Scan for the cell matching the given text and deliver its [x, y] coordinate at center. 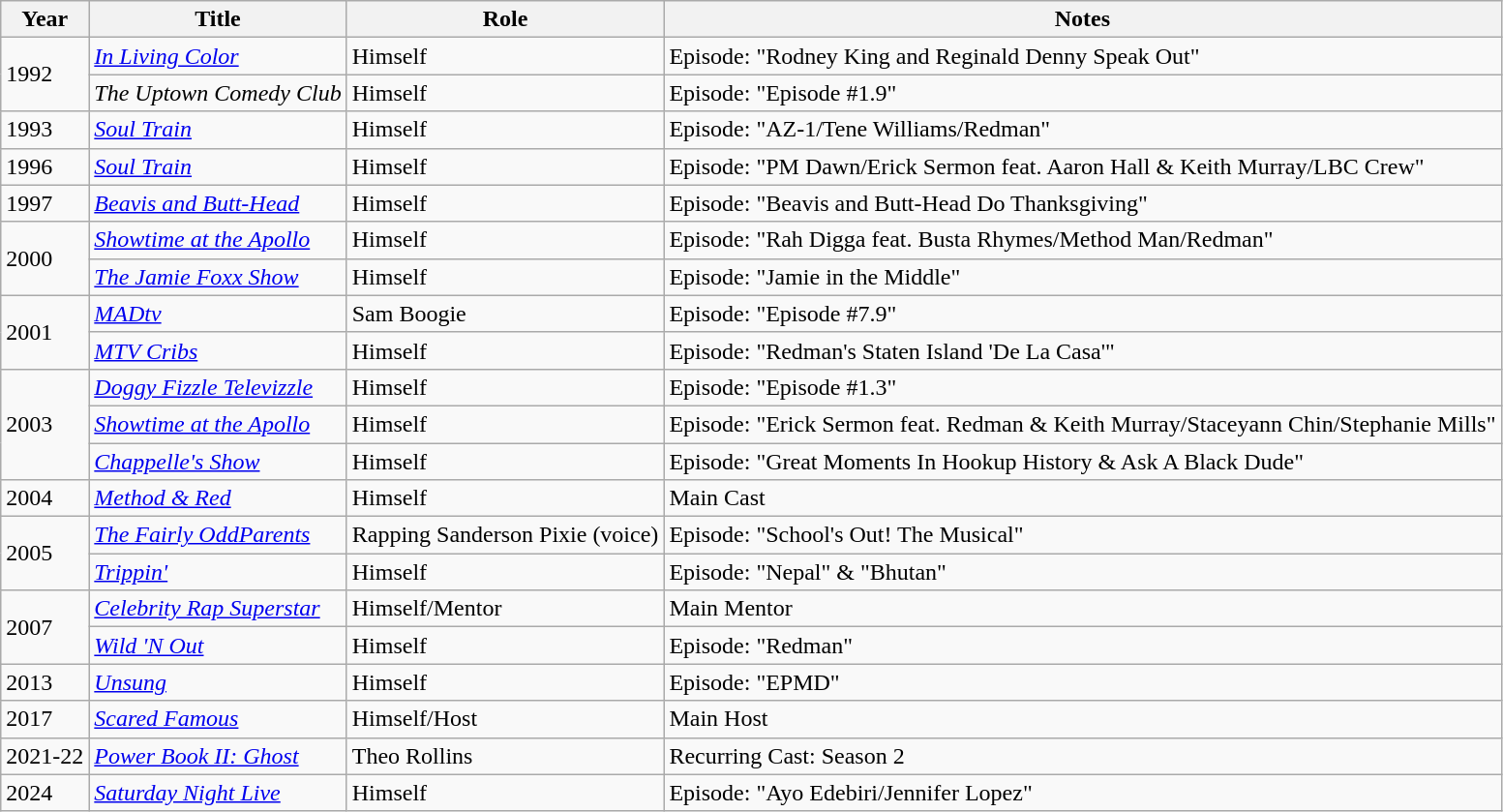
Sam Boogie [505, 314]
2000 [45, 258]
MADtv [218, 314]
Himself/Host [505, 719]
Main Mentor [1082, 609]
Episode: "School's Out! The Musical" [1082, 535]
Trippin' [218, 572]
2021-22 [45, 756]
Theo Rollins [505, 756]
Rapping Sanderson Pixie (voice) [505, 535]
Wild 'N Out [218, 646]
1996 [45, 166]
Celebrity Rap Superstar [218, 609]
The Uptown Comedy Club [218, 93]
Episode: "EPMD" [1082, 682]
Himself/Mentor [505, 609]
Power Book II: Ghost [218, 756]
Notes [1082, 19]
Episode: "Episode #7.9" [1082, 314]
Episode: "Episode #1.3" [1082, 387]
2024 [45, 793]
Main Cast [1082, 498]
1993 [45, 130]
Episode: "Rah Digga feat. Busta Rhymes/Method Man/Redman" [1082, 240]
Episode: "Erick Sermon feat. Redman & Keith Murray/Staceyann Chin/Stephanie Mills" [1082, 424]
In Living Color [218, 56]
The Jamie Foxx Show [218, 277]
The Fairly OddParents [218, 535]
Scared Famous [218, 719]
2003 [45, 424]
2017 [45, 719]
Episode: "Beavis and Butt-Head Do Thanksgiving" [1082, 203]
Episode: "AZ-1/Tene Williams/Redman" [1082, 130]
Episode: "Nepal" & "Bhutan" [1082, 572]
Year [45, 19]
Doggy Fizzle Televizzle [218, 387]
Episode: "Redman's Staten Island 'De La Casa'" [1082, 350]
Episode: "Jamie in the Middle" [1082, 277]
Role [505, 19]
Saturday Night Live [218, 793]
Episode: "Episode #1.9" [1082, 93]
2001 [45, 332]
1997 [45, 203]
Episode: "Redman" [1082, 646]
Unsung [218, 682]
Episode: "Rodney King and Reginald Denny Speak Out" [1082, 56]
2005 [45, 554]
Episode: "Ayo Edebiri/Jennifer Lopez" [1082, 793]
Main Host [1082, 719]
Chappelle's Show [218, 462]
Title [218, 19]
Episode: "PM Dawn/Erick Sermon feat. Aaron Hall & Keith Murray/LBC Crew" [1082, 166]
Episode: "Great Moments In Hookup History & Ask A Black Dude" [1082, 462]
2007 [45, 627]
1992 [45, 75]
2004 [45, 498]
MTV Cribs [218, 350]
2013 [45, 682]
Recurring Cast: Season 2 [1082, 756]
Method & Red [218, 498]
Beavis and Butt-Head [218, 203]
